Pinpoint the cell where the given text exists, returning its (X, Y) midpoint coordinate. 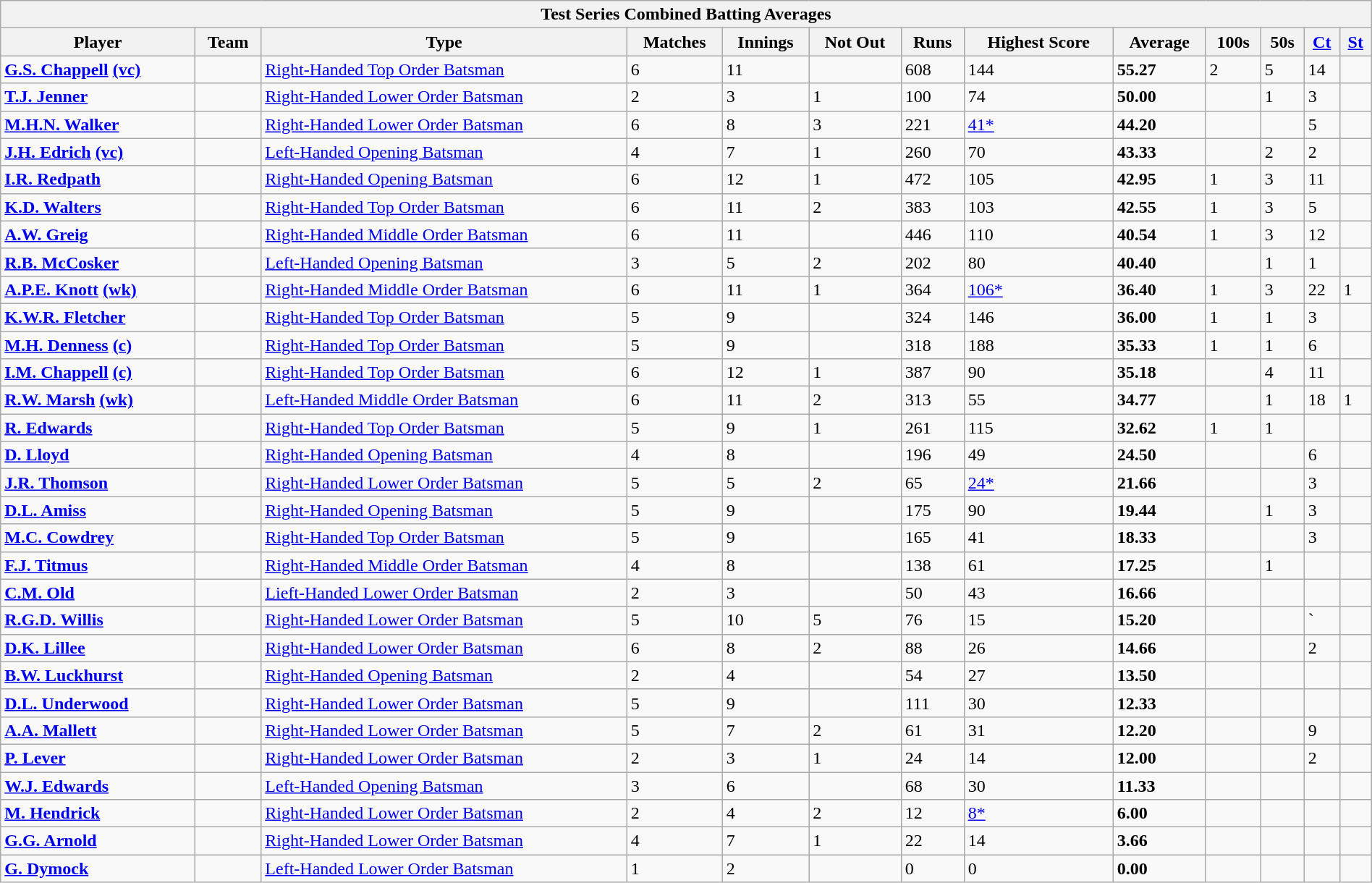
14.66 (1159, 648)
10 (766, 620)
44.20 (1159, 124)
115 (1038, 428)
68 (932, 785)
35.33 (1159, 345)
103 (1038, 207)
R.B. McCosker (98, 262)
50.00 (1159, 97)
15.20 (1159, 620)
Runs (932, 42)
A.P.E. Knott (wk) (98, 290)
D.K. Lillee (98, 648)
Left-Handed Middle Order Batsman (444, 400)
R.W. Marsh (wk) (98, 400)
11.33 (1159, 785)
Highest Score (1038, 42)
43 (1038, 593)
18 (1321, 400)
Player (98, 42)
24* (1038, 483)
324 (932, 317)
70 (1038, 152)
F.J. Titmus (98, 565)
138 (932, 565)
27 (1038, 675)
80 (1038, 262)
40.54 (1159, 235)
12.33 (1159, 703)
A.W. Greig (98, 235)
318 (932, 345)
17.25 (1159, 565)
472 (932, 179)
105 (1038, 179)
31 (1038, 730)
41* (1038, 124)
R. Edwards (98, 428)
383 (932, 207)
G.G. Arnold (98, 841)
49 (1038, 455)
M.H. Denness (c) (98, 345)
42.95 (1159, 179)
Team (229, 42)
111 (932, 703)
188 (1038, 345)
8* (1038, 814)
D. Lloyd (98, 455)
M.C. Cowdrey (98, 538)
313 (932, 400)
P. Lever (98, 758)
24 (932, 758)
202 (932, 262)
R.G.D. Willis (98, 620)
364 (932, 290)
221 (932, 124)
K.W.R. Fletcher (98, 317)
G. Dymock (98, 869)
32.62 (1159, 428)
I.R. Redpath (98, 179)
24.50 (1159, 455)
` (1321, 620)
100s (1233, 42)
J.H. Edrich (vc) (98, 152)
387 (932, 373)
B.W. Luckhurst (98, 675)
J.R. Thomson (98, 483)
12.00 (1159, 758)
88 (932, 648)
A.A. Mallett (98, 730)
54 (932, 675)
36.40 (1159, 290)
18.33 (1159, 538)
42.55 (1159, 207)
21.66 (1159, 483)
35.18 (1159, 373)
65 (932, 483)
55.27 (1159, 69)
D.L. Amiss (98, 510)
36.00 (1159, 317)
Test Series Combined Batting Averages (686, 14)
40.40 (1159, 262)
50 (932, 593)
M.H.N. Walker (98, 124)
Innings (766, 42)
55 (1038, 400)
Not Out (855, 42)
M. Hendrick (98, 814)
34.77 (1159, 400)
110 (1038, 235)
74 (1038, 97)
608 (932, 69)
19.44 (1159, 510)
St (1355, 42)
144 (1038, 69)
446 (932, 235)
196 (932, 455)
0.00 (1159, 869)
12.20 (1159, 730)
I.M. Chappell (c) (98, 373)
175 (932, 510)
76 (932, 620)
Average (1159, 42)
43.33 (1159, 152)
C.M. Old (98, 593)
165 (932, 538)
16.66 (1159, 593)
G.S. Chappell (vc) (98, 69)
W.J. Edwards (98, 785)
3.66 (1159, 841)
Type (444, 42)
106* (1038, 290)
100 (932, 97)
50s (1282, 42)
41 (1038, 538)
13.50 (1159, 675)
D.L. Underwood (98, 703)
6.00 (1159, 814)
K.D. Walters (98, 207)
Lieft-Handed Lower Order Batsman (444, 593)
T.J. Jenner (98, 97)
261 (932, 428)
Left-Handed Lower Order Batsman (444, 869)
146 (1038, 317)
Ct (1321, 42)
Matches (674, 42)
26 (1038, 648)
15 (1038, 620)
260 (932, 152)
